Provide the [X, Y] coordinate of the cell's center where the given text is located.  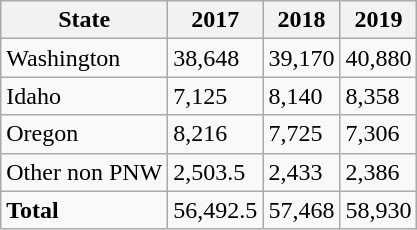
2,433 [302, 172]
2019 [378, 20]
2017 [216, 20]
Oregon [84, 134]
7,725 [302, 134]
2,386 [378, 172]
7,306 [378, 134]
8,140 [302, 96]
7,125 [216, 96]
38,648 [216, 58]
8,358 [378, 96]
2018 [302, 20]
40,880 [378, 58]
Idaho [84, 96]
2,503.5 [216, 172]
Total [84, 210]
57,468 [302, 210]
56,492.5 [216, 210]
Other non PNW [84, 172]
58,930 [378, 210]
8,216 [216, 134]
Washington [84, 58]
39,170 [302, 58]
State [84, 20]
